From the cell containing the given text, extract its center point as (X, Y) coordinate. 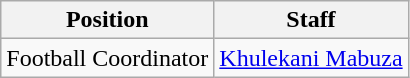
Football Coordinator (108, 58)
Staff (311, 20)
Position (108, 20)
Khulekani Mabuza (311, 58)
